For the text-containing cell, return its midpoint in [x, y] coordinate format. 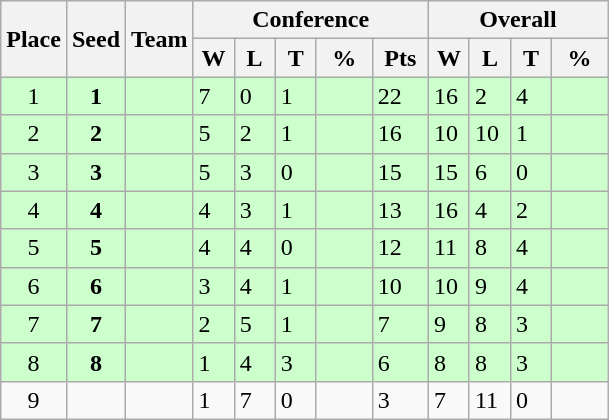
Place [34, 39]
12 [400, 248]
13 [400, 210]
Pts [400, 58]
Overall [518, 20]
Team [160, 39]
Conference [310, 20]
22 [400, 96]
Seed [96, 39]
